Extract the [X, Y] coordinate from the center of the cell holding the provided text.  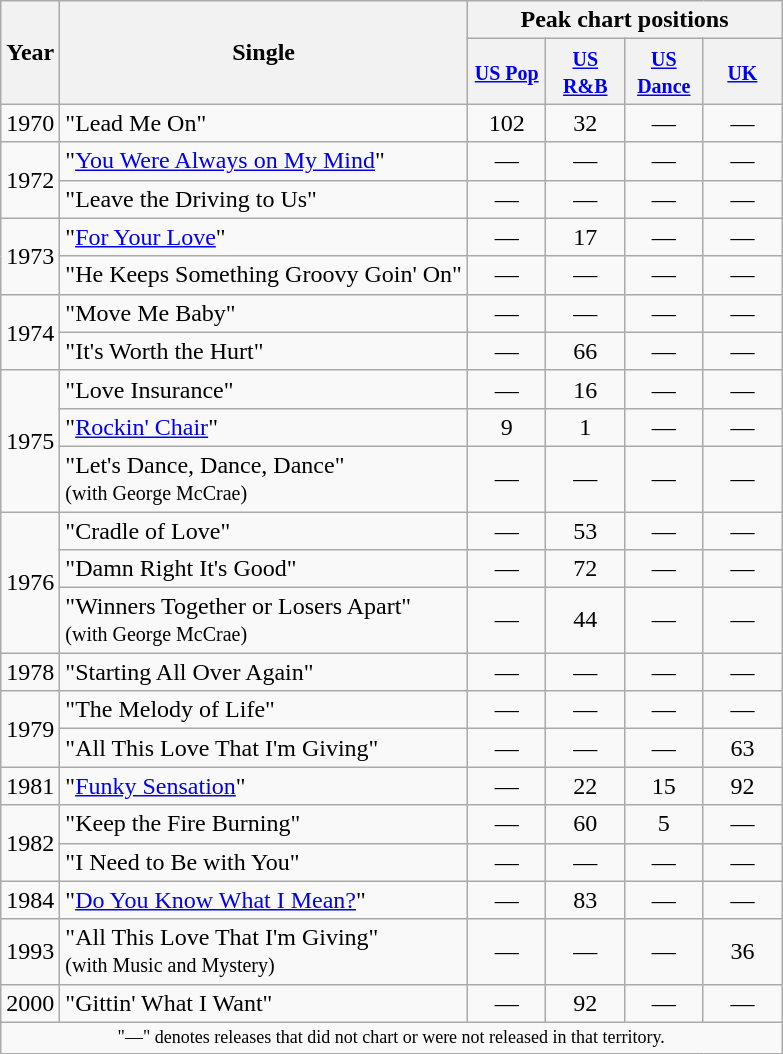
"Rockin' Chair" [264, 427]
60 [586, 824]
1981 [30, 786]
"For Your Love" [264, 237]
66 [586, 351]
"The Melody of Life" [264, 710]
"Keep the Fire Burning" [264, 824]
16 [586, 389]
83 [586, 900]
"Damn Right It's Good" [264, 569]
"It's Worth the Hurt" [264, 351]
72 [586, 569]
"Let's Dance, Dance, Dance" (with George McCrae) [264, 478]
5 [664, 824]
"Funky Sensation" [264, 786]
1972 [30, 180]
"Love Insurance" [264, 389]
"Starting All Over Again" [264, 672]
9 [506, 427]
1979 [30, 729]
1976 [30, 582]
UK [742, 72]
1984 [30, 900]
Peak chart positions [624, 20]
1982 [30, 843]
53 [586, 531]
US Dance [664, 72]
"All This Love That I'm Giving" (with Music and Mystery) [264, 952]
22 [586, 786]
2000 [30, 1003]
"You Were Always on My Mind" [264, 161]
1978 [30, 672]
"Lead Me On" [264, 123]
"Do You Know What I Mean?" [264, 900]
Single [264, 52]
US Pop [506, 72]
32 [586, 123]
1973 [30, 256]
1975 [30, 440]
1 [586, 427]
"He Keeps Something Groovy Goin' On" [264, 275]
1974 [30, 332]
"Gittin' What I Want" [264, 1003]
"—" denotes releases that did not chart or were not released in that territory. [392, 1038]
"Cradle of Love" [264, 531]
63 [742, 748]
102 [506, 123]
"All This Love That I'm Giving" [264, 748]
US R&B [586, 72]
1970 [30, 123]
44 [586, 620]
"Move Me Baby" [264, 313]
"I Need to Be with You" [264, 862]
1993 [30, 952]
"Leave the Driving to Us" [264, 199]
Year [30, 52]
36 [742, 952]
17 [586, 237]
15 [664, 786]
"Winners Together or Losers Apart" (with George McCrae) [264, 620]
